Output the [X, Y] coordinate of the center of the cell containing the given text.  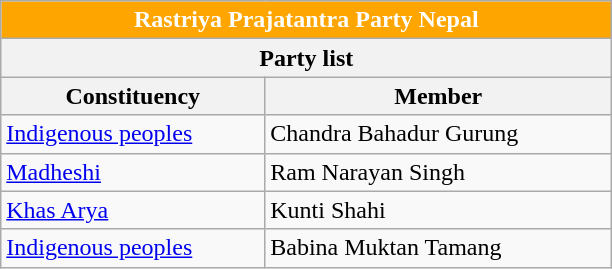
Ram Narayan Singh [438, 172]
Khas Arya [133, 210]
Rastriya Prajatantra Party Nepal [306, 20]
Constituency [133, 96]
Madheshi [133, 172]
Kunti Shahi [438, 210]
Party list [306, 58]
Member [438, 96]
Babina Muktan Tamang [438, 248]
Chandra Bahadur Gurung [438, 134]
